For the text-containing cell, return its midpoint in [X, Y] coordinate format. 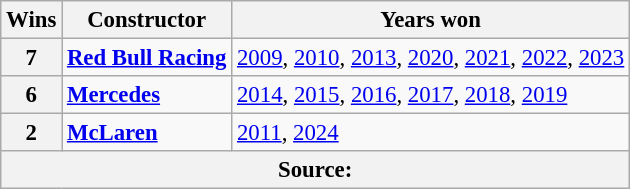
2009, 2010, 2013, 2020, 2021, 2022, 2023 [431, 58]
2014, 2015, 2016, 2017, 2018, 2019 [431, 95]
Mercedes [147, 95]
Wins [32, 20]
Red Bull Racing [147, 58]
Constructor [147, 20]
2011, 2024 [431, 133]
Years won [431, 20]
Source: [316, 170]
2 [32, 133]
McLaren [147, 133]
7 [32, 58]
6 [32, 95]
